Find where the given text appears and provide that cell's center as [X, Y] coordinate. 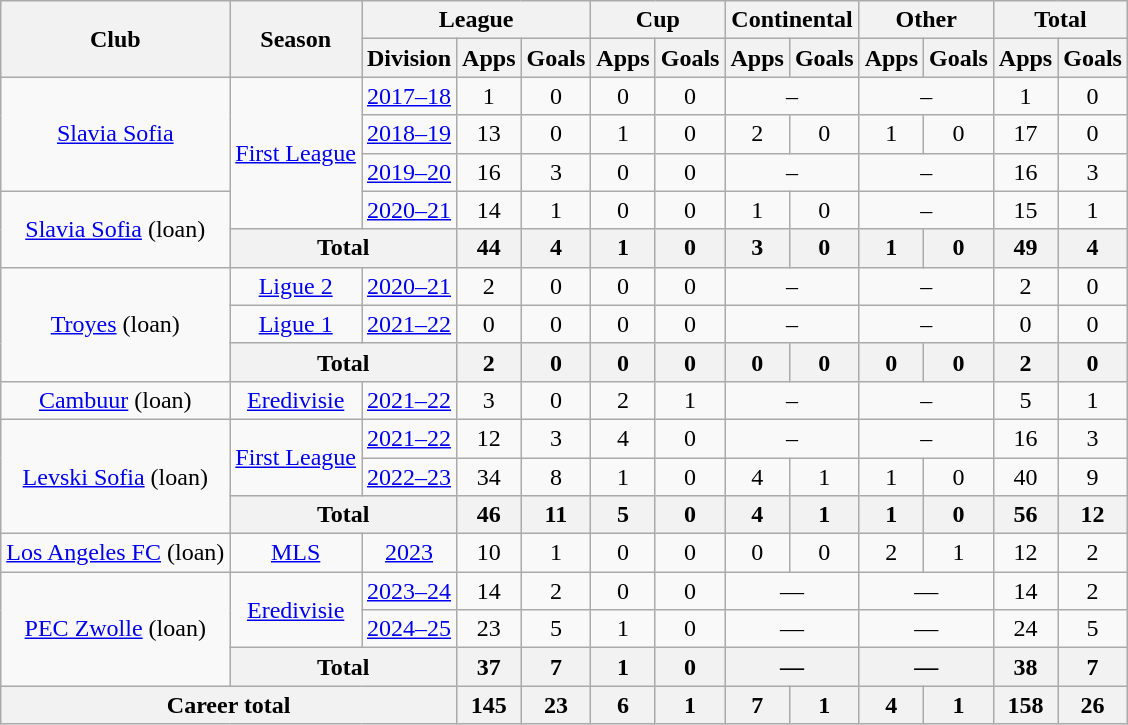
40 [1025, 477]
2024–25 [410, 629]
2017–18 [410, 96]
2019–20 [410, 172]
2022–23 [410, 477]
11 [556, 515]
Club [116, 39]
Continental [792, 20]
Cambuur (loan) [116, 400]
Troyes (loan) [116, 324]
56 [1025, 515]
38 [1025, 667]
15 [1025, 210]
Slavia Sofia (loan) [116, 229]
44 [489, 248]
24 [1025, 629]
League [476, 20]
Cup [658, 20]
Ligue 1 [296, 324]
145 [489, 705]
2023 [410, 553]
49 [1025, 248]
Ligue 2 [296, 286]
Slavia Sofia [116, 134]
Levski Sofia (loan) [116, 476]
Career total [229, 705]
9 [1093, 477]
34 [489, 477]
6 [623, 705]
10 [489, 553]
Division [410, 58]
Other [926, 20]
MLS [296, 553]
37 [489, 667]
17 [1025, 134]
13 [489, 134]
8 [556, 477]
46 [489, 515]
26 [1093, 705]
2018–19 [410, 134]
PEC Zwolle (loan) [116, 629]
158 [1025, 705]
Los Angeles FC (loan) [116, 553]
Season [296, 39]
2023–24 [410, 591]
